Return (x, y) of the center of cell containing provided text 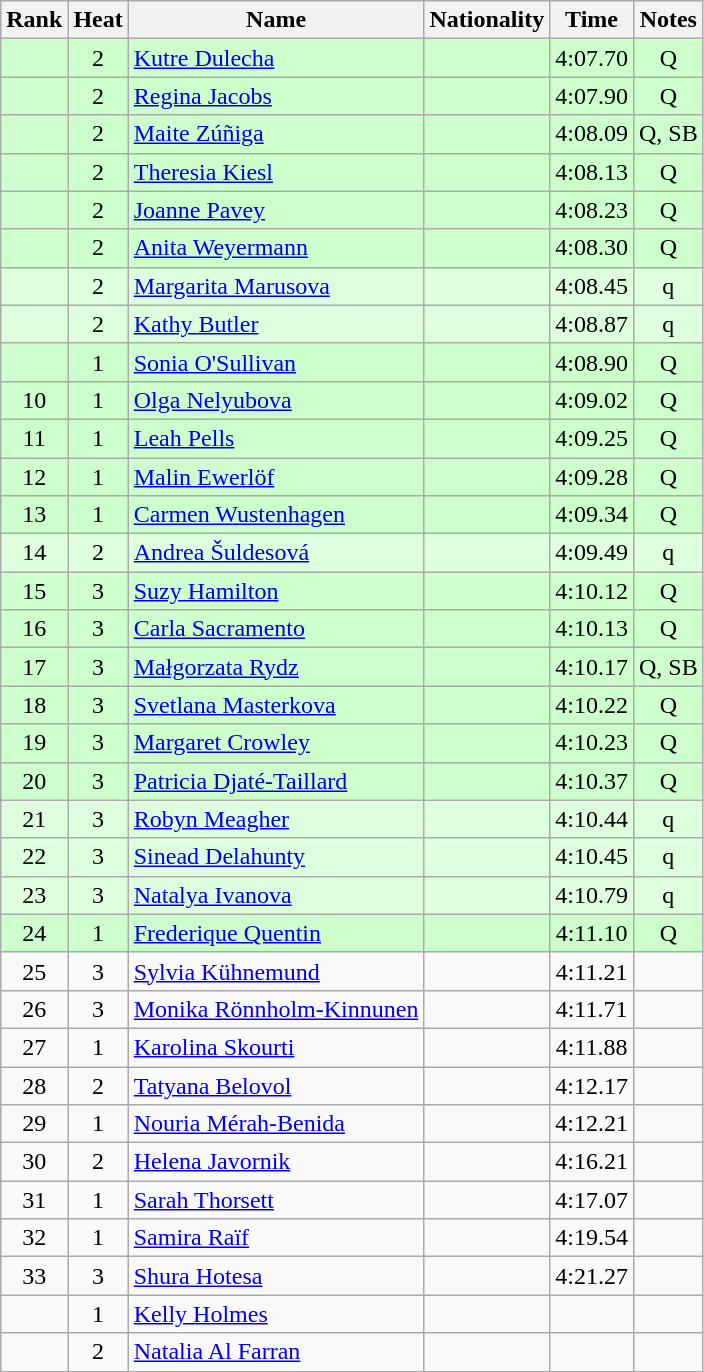
4:17.07 (592, 1200)
4:07.70 (592, 58)
Leah Pells (276, 438)
4:11.21 (592, 971)
16 (34, 629)
Nationality (487, 20)
4:09.02 (592, 400)
4:10.23 (592, 743)
Time (592, 20)
10 (34, 400)
4:08.09 (592, 134)
Kelly Holmes (276, 1314)
4:08.13 (592, 172)
12 (34, 477)
4:21.27 (592, 1276)
13 (34, 515)
30 (34, 1162)
Kutre Dulecha (276, 58)
Sarah Thorsett (276, 1200)
Malin Ewerlöf (276, 477)
4:09.34 (592, 515)
27 (34, 1047)
4:11.10 (592, 933)
4:10.45 (592, 857)
Patricia Djaté-Taillard (276, 781)
Monika Rönnholm-Kinnunen (276, 1009)
4:09.25 (592, 438)
4:10.17 (592, 667)
Maite Zúñiga (276, 134)
4:11.71 (592, 1009)
32 (34, 1238)
Nouria Mérah-Benida (276, 1124)
Kathy Butler (276, 324)
Sylvia Kühnemund (276, 971)
23 (34, 895)
Theresia Kiesl (276, 172)
25 (34, 971)
22 (34, 857)
18 (34, 705)
4:07.90 (592, 96)
21 (34, 819)
Sonia O'Sullivan (276, 362)
Andrea Šuldesová (276, 553)
Margaret Crowley (276, 743)
26 (34, 1009)
Name (276, 20)
4:11.88 (592, 1047)
Samira Raïf (276, 1238)
4:08.90 (592, 362)
4:10.37 (592, 781)
4:10.79 (592, 895)
Margarita Marusova (276, 286)
14 (34, 553)
4:12.17 (592, 1085)
Joanne Pavey (276, 210)
Olga Nelyubova (276, 400)
Regina Jacobs (276, 96)
33 (34, 1276)
Heat (98, 20)
Tatyana Belovol (276, 1085)
Carla Sacramento (276, 629)
Svetlana Masterkova (276, 705)
15 (34, 591)
4:10.22 (592, 705)
28 (34, 1085)
Suzy Hamilton (276, 591)
Frederique Quentin (276, 933)
Helena Javornik (276, 1162)
4:09.49 (592, 553)
11 (34, 438)
Shura Hotesa (276, 1276)
29 (34, 1124)
31 (34, 1200)
Notes (668, 20)
Carmen Wustenhagen (276, 515)
Karolina Skourti (276, 1047)
Anita Weyermann (276, 248)
Natalia Al Farran (276, 1352)
4:12.21 (592, 1124)
Sinead Delahunty (276, 857)
4:16.21 (592, 1162)
4:08.30 (592, 248)
Rank (34, 20)
4:10.44 (592, 819)
17 (34, 667)
19 (34, 743)
4:08.23 (592, 210)
4:08.45 (592, 286)
20 (34, 781)
4:19.54 (592, 1238)
Małgorzata Rydz (276, 667)
4:10.13 (592, 629)
Robyn Meagher (276, 819)
4:10.12 (592, 591)
24 (34, 933)
4:08.87 (592, 324)
4:09.28 (592, 477)
Natalya Ivanova (276, 895)
